Determine the (x, y) coordinate at the center of the cell enclosing the given text.  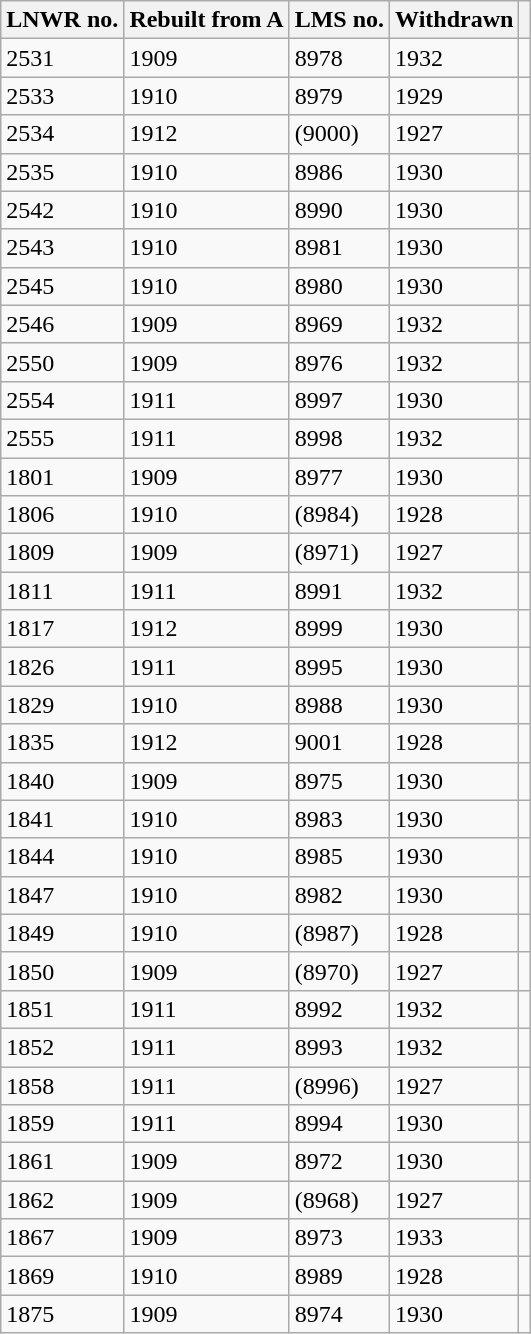
Withdrawn (454, 20)
8975 (339, 781)
(8970) (339, 971)
8995 (339, 667)
8982 (339, 895)
2554 (62, 400)
8988 (339, 705)
1811 (62, 591)
(9000) (339, 134)
2535 (62, 172)
(8984) (339, 515)
1852 (62, 1047)
(8987) (339, 933)
1859 (62, 1124)
2542 (62, 210)
Rebuilt from A (206, 20)
1862 (62, 1200)
8969 (339, 324)
8973 (339, 1238)
(8996) (339, 1085)
8983 (339, 819)
1844 (62, 857)
1867 (62, 1238)
1861 (62, 1162)
1840 (62, 781)
1851 (62, 1009)
LMS no. (339, 20)
1847 (62, 895)
2533 (62, 96)
1849 (62, 933)
1806 (62, 515)
8972 (339, 1162)
1929 (454, 96)
2531 (62, 58)
8992 (339, 1009)
8980 (339, 286)
LNWR no. (62, 20)
(8968) (339, 1200)
2543 (62, 248)
8979 (339, 96)
2534 (62, 134)
8985 (339, 857)
1829 (62, 705)
1826 (62, 667)
2545 (62, 286)
8976 (339, 362)
1875 (62, 1314)
8981 (339, 248)
8998 (339, 438)
8978 (339, 58)
8993 (339, 1047)
1841 (62, 819)
8997 (339, 400)
1835 (62, 743)
1869 (62, 1276)
1933 (454, 1238)
1817 (62, 629)
8990 (339, 210)
8991 (339, 591)
8999 (339, 629)
2546 (62, 324)
8974 (339, 1314)
1801 (62, 477)
2555 (62, 438)
1850 (62, 971)
1858 (62, 1085)
1809 (62, 553)
9001 (339, 743)
8986 (339, 172)
8989 (339, 1276)
8977 (339, 477)
2550 (62, 362)
8994 (339, 1124)
(8971) (339, 553)
